Return the [X, Y] coordinate for the center point of the cell that contains the specified text.  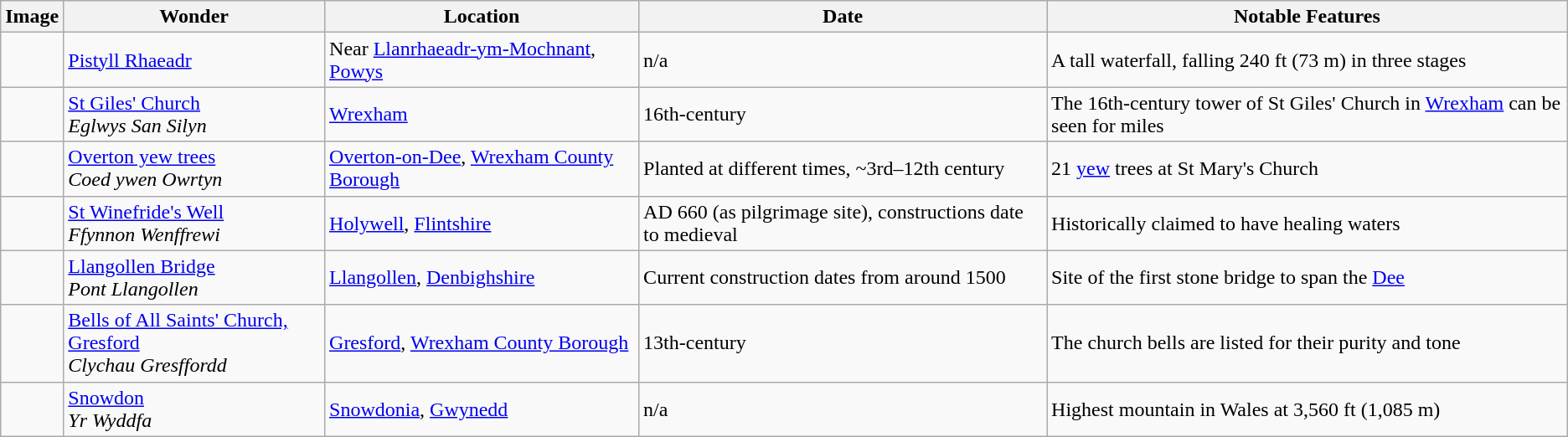
The 16th-century tower of St Giles' Church in Wrexham can be seen for miles [1308, 114]
Highest mountain in Wales at 3,560 ft (1,085 m) [1308, 409]
Site of the first stone bridge to span the Dee [1308, 278]
Overton-on-Dee, Wrexham County Borough [482, 169]
Overton yew treesCoed ywen Owrtyn [194, 169]
Wrexham [482, 114]
Location [482, 17]
16th-century [843, 114]
Llangollen BridgePont Llangollen [194, 278]
Historically claimed to have healing waters [1308, 223]
21 yew trees at St Mary's Church [1308, 169]
Pistyll Rhaeadr [194, 60]
Snowdonia, Gwynedd [482, 409]
13th-century [843, 343]
Notable Features [1308, 17]
Gresford, Wrexham County Borough [482, 343]
A tall waterfall, falling 240 ft (73 m) in three stages [1308, 60]
Holywell, Flintshire [482, 223]
Date [843, 17]
Current construction dates from around 1500 [843, 278]
St Winefride's WellFfynnon Wenffrewi [194, 223]
Planted at different times, ~3rd–12th century [843, 169]
Image [32, 17]
Near Llanrhaeadr-ym-Mochnant, Powys [482, 60]
SnowdonYr Wyddfa [194, 409]
The church bells are listed for their purity and tone [1308, 343]
AD 660 (as pilgrimage site), constructions date to medieval [843, 223]
Wonder [194, 17]
Bells of All Saints' Church, GresfordClychau Gresffordd [194, 343]
Llangollen, Denbighshire [482, 278]
St Giles' ChurchEglwys San Silyn [194, 114]
